Search for the cell housing the specified text and yield its [X, Y] center coordinate. 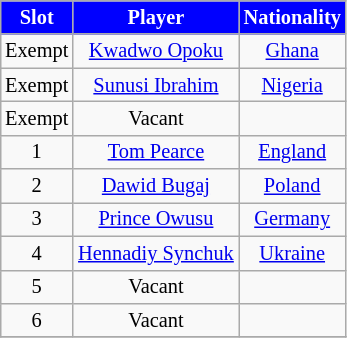
Germany [292, 219]
4 [36, 253]
6 [36, 320]
Nationality [292, 17]
2 [36, 186]
Sunusi Ibrahim [156, 85]
Kwadwo Opoku [156, 51]
Ghana [292, 51]
Ukraine [292, 253]
3 [36, 219]
5 [36, 287]
Hennadiy Synchuk [156, 253]
Prince Owusu [156, 219]
England [292, 152]
Nigeria [292, 85]
Player [156, 17]
Slot [36, 17]
Dawid Bugaj [156, 186]
Poland [292, 186]
Tom Pearce [156, 152]
1 [36, 152]
